Locate the cell with the specified text and output its [X, Y] center coordinate. 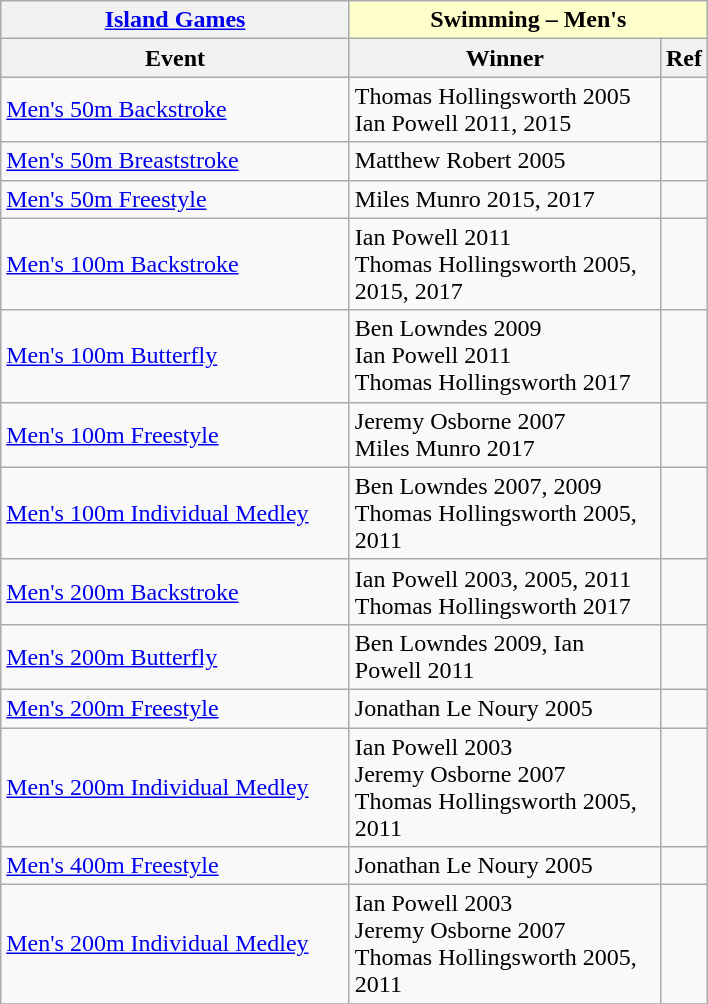
Jeremy Osborne 2007 Miles Munro 2017 [504, 434]
Men's 400m Freestyle [176, 866]
Ben Lowndes 2009 Ian Powell 2011 Thomas Hollingsworth 2017 [504, 356]
Men's 200m Freestyle [176, 708]
Matthew Robert 2005 [504, 161]
Ben Lowndes 2007, 2009 Thomas Hollingsworth 2005, 2011 [504, 513]
Men's 100m Individual Medley [176, 513]
Event [176, 58]
Men's 100m Freestyle [176, 434]
Men's 100m Butterfly [176, 356]
Men's 200m Backstroke [176, 592]
Ben Lowndes 2009, Ian Powell 2011 [504, 656]
Winner [504, 58]
Swimming – Men's [528, 20]
Men's 50m Freestyle [176, 199]
Men's 50m Breaststroke [176, 161]
Men's 50m Backstroke [176, 110]
Men's 200m Butterfly [176, 656]
Miles Munro 2015, 2017 [504, 199]
Ian Powell 2011 Thomas Hollingsworth 2005, 2015, 2017 [504, 264]
Island Games [176, 20]
Men's 100m Backstroke [176, 264]
Ref [684, 58]
Ian Powell 2003, 2005, 2011 Thomas Hollingsworth 2017 [504, 592]
Thomas Hollingsworth 2005 Ian Powell 2011, 2015 [504, 110]
